Output the (X, Y) coordinate of the center of the cell containing the given text.  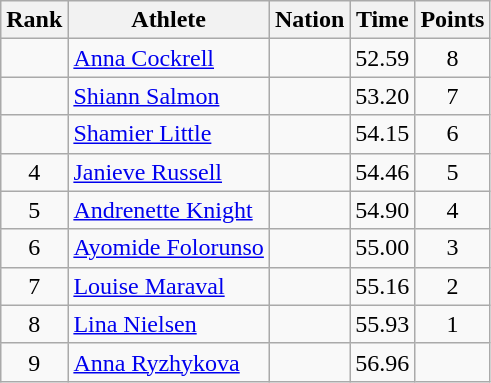
Athlete (169, 20)
Shamier Little (169, 134)
55.16 (382, 286)
55.00 (382, 248)
54.15 (382, 134)
9 (34, 362)
Nation (309, 20)
54.46 (382, 172)
53.20 (382, 96)
Anna Cockrell (169, 58)
Lina Nielsen (169, 324)
56.96 (382, 362)
Louise Maraval (169, 286)
54.90 (382, 210)
Anna Ryzhykova (169, 362)
55.93 (382, 324)
Shiann Salmon (169, 96)
3 (452, 248)
2 (452, 286)
Ayomide Folorunso (169, 248)
52.59 (382, 58)
Janieve Russell (169, 172)
Points (452, 20)
Rank (34, 20)
Time (382, 20)
Andrenette Knight (169, 210)
1 (452, 324)
